Locate the cell with the specified text and output its [X, Y] center coordinate. 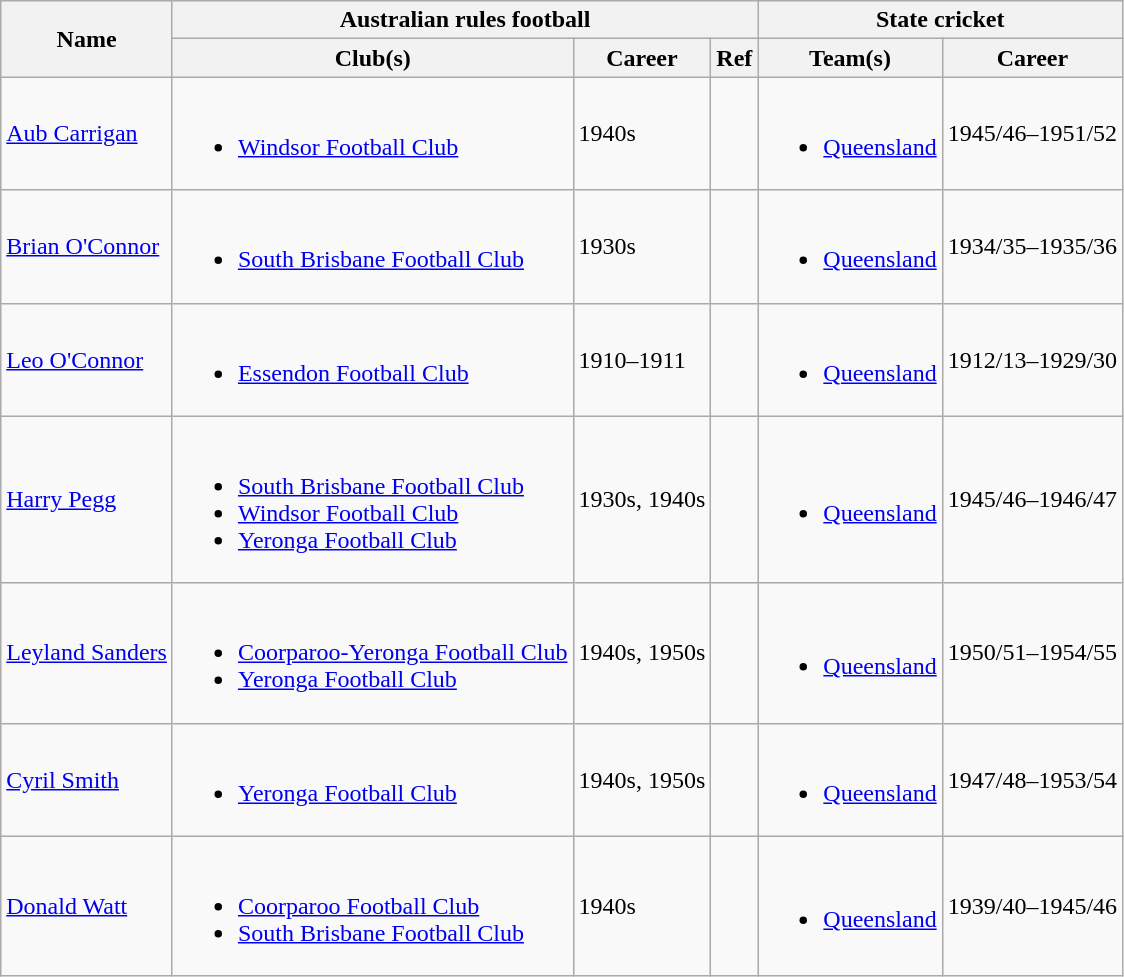
Coorparoo Football ClubSouth Brisbane Football Club [372, 906]
South Brisbane Football ClubWindsor Football ClubYeronga Football Club [372, 500]
Coorparoo-Yeronga Football ClubYeronga Football Club [372, 653]
Brian O'Connor [87, 246]
1947/48–1953/54 [1032, 780]
1945/46–1946/47 [1032, 500]
Cyril Smith [87, 780]
1930s [642, 246]
Club(s) [372, 58]
Team(s) [850, 58]
Essendon Football Club [372, 360]
Yeronga Football Club [372, 780]
Donald Watt [87, 906]
Leyland Sanders [87, 653]
1939/40–1945/46 [1032, 906]
1934/35–1935/36 [1032, 246]
Leo O'Connor [87, 360]
1912/13–1929/30 [1032, 360]
1945/46–1951/52 [1032, 134]
State cricket [940, 20]
1910–1911 [642, 360]
Windsor Football Club [372, 134]
Harry Pegg [87, 500]
Australian rules football [464, 20]
1930s, 1940s [642, 500]
1950/51–1954/55 [1032, 653]
Ref [734, 58]
South Brisbane Football Club [372, 246]
Aub Carrigan [87, 134]
Name [87, 39]
